Locate the cell with the specified text and output its (x, y) center coordinate. 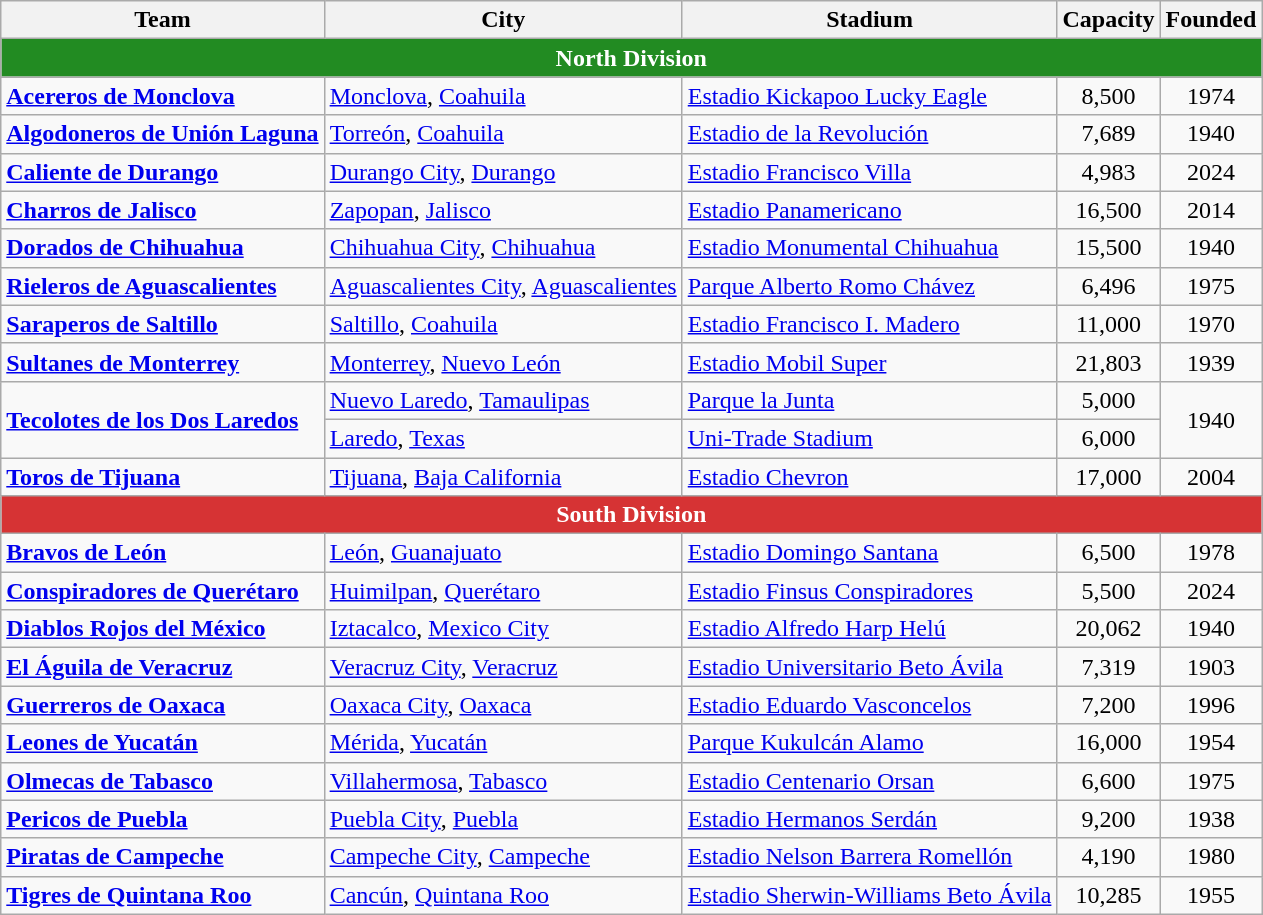
Capacity (1108, 20)
Puebla City, Puebla (503, 819)
Monterrey, Nuevo León (503, 362)
6,000 (1108, 438)
1996 (1211, 705)
Tigres de Quintana Roo (162, 895)
Monclova, Coahuila (503, 96)
Toros de Tijuana (162, 477)
1955 (1211, 895)
Iztacalco, Mexico City (503, 629)
Estadio de la Revolución (870, 134)
Estadio Monumental Chihuahua (870, 248)
21,803 (1108, 362)
5,000 (1108, 400)
7,319 (1108, 667)
Huimilpan, Querétaro (503, 591)
Aguascalientes City, Aguascalientes (503, 286)
1970 (1211, 324)
Estadio Kickapoo Lucky Eagle (870, 96)
City (503, 20)
1978 (1211, 553)
Saltillo, Coahuila (503, 324)
4,983 (1108, 172)
5,500 (1108, 591)
Cancún, Quintana Roo (503, 895)
Estadio Francisco Villa (870, 172)
Piratas de Campeche (162, 857)
7,689 (1108, 134)
Nuevo Laredo, Tamaulipas (503, 400)
Pericos de Puebla (162, 819)
Estadio Hermanos Serdán (870, 819)
Parque la Junta (870, 400)
Estadio Domingo Santana (870, 553)
Veracruz City, Veracruz (503, 667)
Leones de Yucatán (162, 743)
Estadio Panamericano (870, 210)
16,500 (1108, 210)
Algodoneros de Unión Laguna (162, 134)
8,500 (1108, 96)
Team (162, 20)
Founded (1211, 20)
1939 (1211, 362)
South Division (632, 515)
4,190 (1108, 857)
6,500 (1108, 553)
Torreón, Coahuila (503, 134)
Estadio Nelson Barrera Romellón (870, 857)
Guerreros de Oaxaca (162, 705)
North Division (632, 58)
16,000 (1108, 743)
Mérida, Yucatán (503, 743)
Estadio Sherwin-Williams Beto Ávila (870, 895)
Estadio Centenario Orsan (870, 781)
15,500 (1108, 248)
Rieleros de Aguascalientes (162, 286)
1954 (1211, 743)
Saraperos de Saltillo (162, 324)
Campeche City, Campeche (503, 857)
1974 (1211, 96)
Estadio Universitario Beto Ávila (870, 667)
Stadium (870, 20)
Parque Kukulcán Alamo (870, 743)
Charros de Jalisco (162, 210)
Estadio Alfredo Harp Helú (870, 629)
11,000 (1108, 324)
Olmecas de Tabasco (162, 781)
Estadio Francisco I. Madero (870, 324)
Estadio Mobil Super (870, 362)
1980 (1211, 857)
Sultanes de Monterrey (162, 362)
Dorados de Chihuahua (162, 248)
1938 (1211, 819)
2014 (1211, 210)
Uni-Trade Stadium (870, 438)
Zapopan, Jalisco (503, 210)
1903 (1211, 667)
Estadio Eduardo Vasconcelos (870, 705)
2004 (1211, 477)
20,062 (1108, 629)
Bravos de León (162, 553)
Conspiradores de Querétaro (162, 591)
Villahermosa, Tabasco (503, 781)
9,200 (1108, 819)
Laredo, Texas (503, 438)
Tecolotes de los Dos Laredos (162, 419)
6,600 (1108, 781)
Acereros de Monclova (162, 96)
Tijuana, Baja California (503, 477)
Chihuahua City, Chihuahua (503, 248)
Oaxaca City, Oaxaca (503, 705)
Diablos Rojos del México (162, 629)
León, Guanajuato (503, 553)
10,285 (1108, 895)
Parque Alberto Romo Chávez (870, 286)
17,000 (1108, 477)
Estadio Finsus Conspiradores (870, 591)
Durango City, Durango (503, 172)
El Águila de Veracruz (162, 667)
Caliente de Durango (162, 172)
7,200 (1108, 705)
6,496 (1108, 286)
Estadio Chevron (870, 477)
